Identify which cell holds the provided text, then report its (x, y) central coordinate. 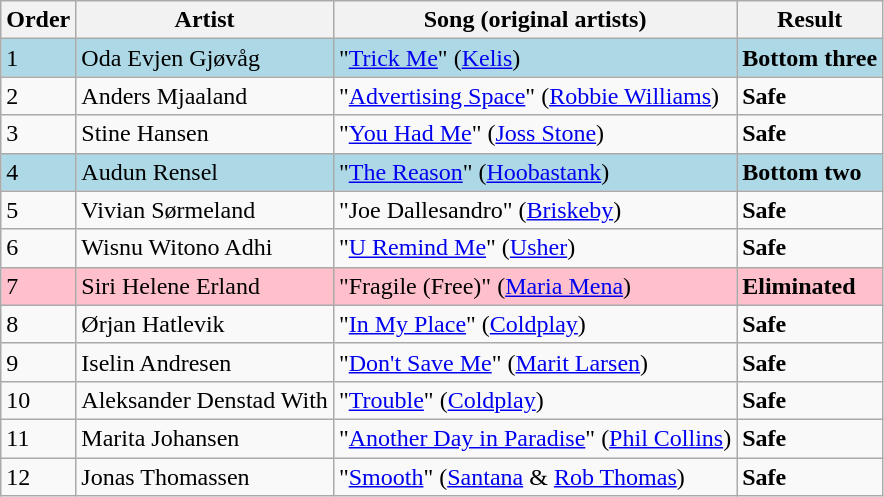
8 (38, 324)
Artist (205, 20)
"Advertising Space" (Robbie Williams) (534, 96)
4 (38, 172)
"Trouble" (Coldplay) (534, 400)
Oda Evjen Gjøvåg (205, 58)
"Trick Me" (Kelis) (534, 58)
Aleksander Denstad With (205, 400)
Ørjan Hatlevik (205, 324)
6 (38, 248)
"You Had Me" (Joss Stone) (534, 134)
Stine Hansen (205, 134)
"Joe Dallesandro" (Briskeby) (534, 210)
12 (38, 477)
"Another Day in Paradise" (Phil Collins) (534, 438)
Iselin Andresen (205, 362)
1 (38, 58)
Eliminated (810, 286)
"In My Place" (Coldplay) (534, 324)
9 (38, 362)
5 (38, 210)
Jonas Thomassen (205, 477)
Vivian Sørmeland (205, 210)
Song (original artists) (534, 20)
"U Remind Me" (Usher) (534, 248)
Audun Rensel (205, 172)
2 (38, 96)
10 (38, 400)
Marita Johansen (205, 438)
"Fragile (Free)" (Maria Mena) (534, 286)
Bottom two (810, 172)
Bottom three (810, 58)
Siri Helene Erland (205, 286)
11 (38, 438)
"The Reason" (Hoobastank) (534, 172)
7 (38, 286)
"Smooth" (Santana & Rob Thomas) (534, 477)
"Don't Save Me" (Marit Larsen) (534, 362)
Anders Mjaaland (205, 96)
3 (38, 134)
Result (810, 20)
Order (38, 20)
Wisnu Witono Adhi (205, 248)
